From the cell containing the given text, extract its center point as (x, y) coordinate. 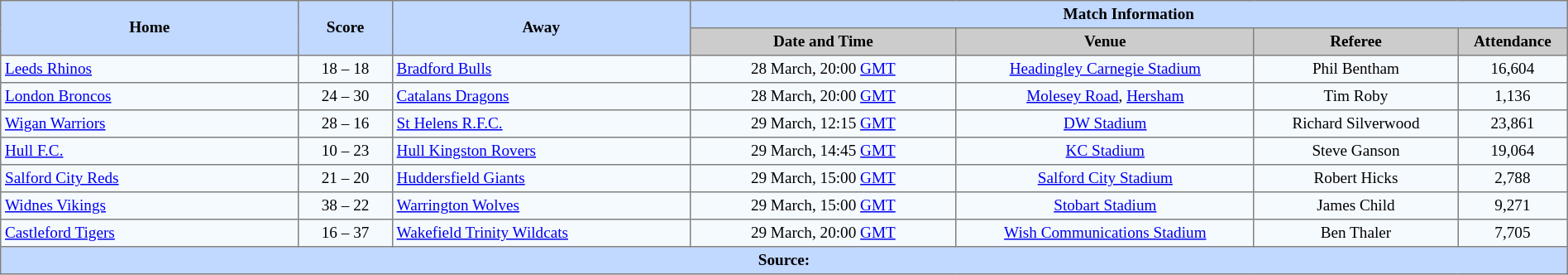
29 March, 20:00 GMT (823, 234)
KC Stadium (1105, 151)
Robert Hicks (1355, 179)
24 – 30 (346, 96)
Wakefield Trinity Wildcats (541, 234)
Leeds Rhinos (150, 70)
Wish Communications Stadium (1105, 234)
38 – 22 (346, 205)
16 – 37 (346, 234)
Hull Kingston Rovers (541, 151)
28 – 16 (346, 124)
Bradford Bulls (541, 70)
St Helens R.F.C. (541, 124)
Headingley Carnegie Stadium (1105, 70)
Hull F.C. (150, 151)
19,064 (1513, 151)
James Child (1355, 205)
18 – 18 (346, 70)
7,705 (1513, 234)
1,136 (1513, 96)
21 – 20 (346, 179)
Salford City Reds (150, 179)
Home (150, 28)
Molesey Road, Hersham (1105, 96)
Attendance (1513, 41)
Date and Time (823, 41)
Richard Silverwood (1355, 124)
10 – 23 (346, 151)
2,788 (1513, 179)
Venue (1105, 41)
Tim Roby (1355, 96)
Widnes Vikings (150, 205)
Score (346, 28)
16,604 (1513, 70)
Referee (1355, 41)
9,271 (1513, 205)
Castleford Tigers (150, 234)
Phil Bentham (1355, 70)
29 March, 14:45 GMT (823, 151)
Warrington Wolves (541, 205)
London Broncos (150, 96)
23,861 (1513, 124)
Source: (784, 260)
Salford City Stadium (1105, 179)
Ben Thaler (1355, 234)
Wigan Warriors (150, 124)
Stobart Stadium (1105, 205)
29 March, 12:15 GMT (823, 124)
Away (541, 28)
Steve Ganson (1355, 151)
Match Information (1128, 15)
Catalans Dragons (541, 96)
DW Stadium (1105, 124)
Huddersfield Giants (541, 179)
